Pinpoint the cell where the given text exists, returning its [x, y] midpoint coordinate. 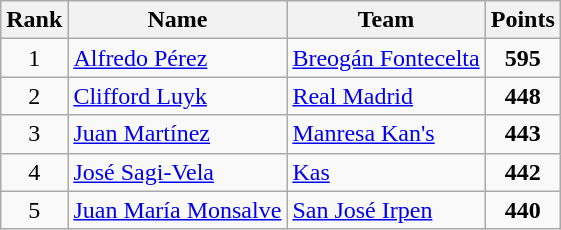
Clifford Luyk [178, 96]
1 [34, 58]
442 [522, 172]
Team [386, 20]
2 [34, 96]
448 [522, 96]
Rank [34, 20]
4 [34, 172]
440 [522, 210]
José Sagi-Vela [178, 172]
Kas [386, 172]
443 [522, 134]
Manresa Kan's [386, 134]
San José Irpen [386, 210]
5 [34, 210]
Alfredo Pérez [178, 58]
Name [178, 20]
Breogán Fontecelta [386, 58]
Juan Martínez [178, 134]
Real Madrid [386, 96]
Juan María Monsalve [178, 210]
595 [522, 58]
3 [34, 134]
Points [522, 20]
